Return the (X, Y) coordinate for the center point of the cell that contains the specified text.  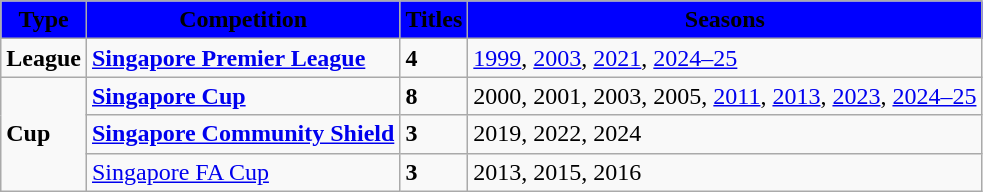
Competition (242, 20)
2013, 2015, 2016 (725, 172)
League (44, 58)
2000, 2001, 2003, 2005, 2011, 2013, 2023, 2024–25 (725, 96)
4 (434, 58)
2019, 2022, 2024 (725, 134)
Seasons (725, 20)
Singapore Premier League (242, 58)
Cup (44, 134)
Singapore Community Shield (242, 134)
Titles (434, 20)
Singapore Cup (242, 96)
1999, 2003, 2021, 2024–25 (725, 58)
8 (434, 96)
Singapore FA Cup (242, 172)
Type (44, 20)
